Provide the [x, y] coordinate of the cell's center where the given text is located.  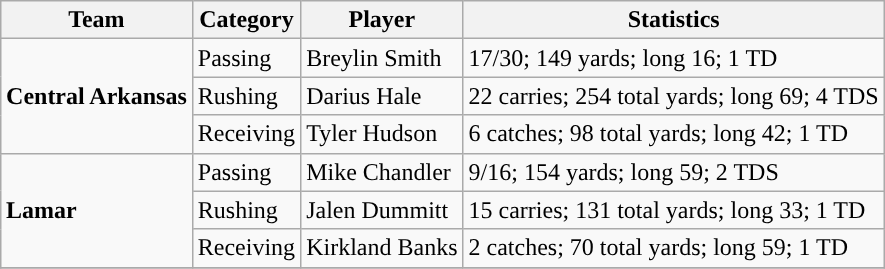
6 catches; 98 total yards; long 42; 1 TD [674, 134]
Darius Hale [382, 96]
Tyler Hudson [382, 134]
Team [97, 20]
17/30; 149 yards; long 16; 1 TD [674, 58]
Statistics [674, 20]
15 carries; 131 total yards; long 33; 1 TD [674, 210]
Lamar [97, 210]
2 catches; 70 total yards; long 59; 1 TD [674, 248]
Mike Chandler [382, 172]
Category [246, 20]
Player [382, 20]
22 carries; 254 total yards; long 69; 4 TDS [674, 96]
Central Arkansas [97, 96]
Breylin Smith [382, 58]
9/16; 154 yards; long 59; 2 TDS [674, 172]
Jalen Dummitt [382, 210]
Kirkland Banks [382, 248]
